For the text-containing cell, return its midpoint in [X, Y] coordinate format. 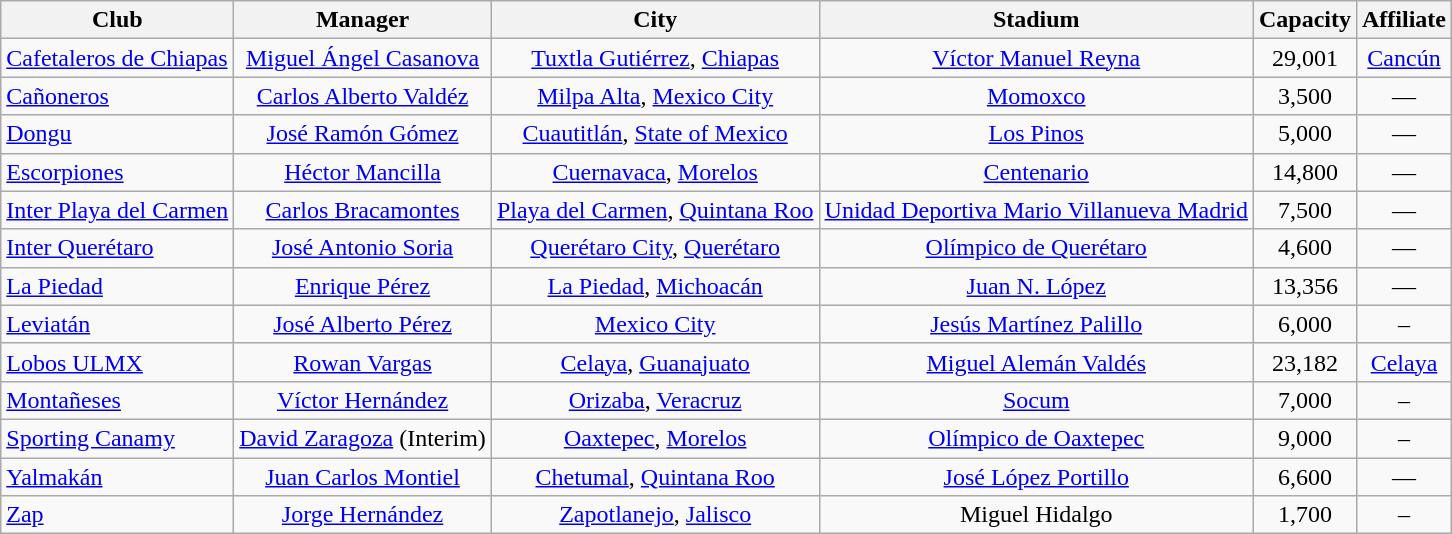
23,182 [1304, 362]
Querétaro City, Querétaro [655, 248]
José Ramón Gómez [363, 134]
Dongu [118, 134]
6,000 [1304, 324]
Juan N. López [1036, 286]
City [655, 20]
Playa del Carmen, Quintana Roo [655, 210]
Leviatán [118, 324]
Olímpico de Querétaro [1036, 248]
Miguel Hidalgo [1036, 515]
14,800 [1304, 172]
Socum [1036, 400]
La Piedad [118, 286]
Rowan Vargas [363, 362]
Carlos Bracamontes [363, 210]
Zapotlanejo, Jalisco [655, 515]
3,500 [1304, 96]
Cañoneros [118, 96]
Inter Playa del Carmen [118, 210]
Jesús Martínez Palillo [1036, 324]
Cancún [1404, 58]
Los Pinos [1036, 134]
Zap [118, 515]
Affiliate [1404, 20]
José Alberto Pérez [363, 324]
Miguel Ángel Casanova [363, 58]
Tuxtla Gutiérrez, Chiapas [655, 58]
Lobos ULMX [118, 362]
José Antonio Soria [363, 248]
29,001 [1304, 58]
Mexico City [655, 324]
13,356 [1304, 286]
Yalmakán [118, 477]
Escorpiones [118, 172]
Chetumal, Quintana Roo [655, 477]
Víctor Hernández [363, 400]
Manager [363, 20]
Víctor Manuel Reyna [1036, 58]
Celaya, Guanajuato [655, 362]
Héctor Mancilla [363, 172]
Stadium [1036, 20]
Olímpico de Oaxtepec [1036, 438]
José López Portillo [1036, 477]
Inter Querétaro [118, 248]
5,000 [1304, 134]
Sporting Canamy [118, 438]
Milpa Alta, Mexico City [655, 96]
David Zaragoza (Interim) [363, 438]
Cuernavaca, Morelos [655, 172]
Montañeses [118, 400]
1,700 [1304, 515]
Enrique Pérez [363, 286]
Cuautitlán, State of Mexico [655, 134]
4,600 [1304, 248]
7,000 [1304, 400]
Centenario [1036, 172]
Juan Carlos Montiel [363, 477]
Carlos Alberto Valdéz [363, 96]
Momoxco [1036, 96]
Unidad Deportiva Mario Villanueva Madrid [1036, 210]
Capacity [1304, 20]
La Piedad, Michoacán [655, 286]
Cafetaleros de Chiapas [118, 58]
Miguel Alemán Valdés [1036, 362]
9,000 [1304, 438]
Celaya [1404, 362]
Club [118, 20]
Jorge Hernández [363, 515]
6,600 [1304, 477]
Orizaba, Veracruz [655, 400]
7,500 [1304, 210]
Oaxtepec, Morelos [655, 438]
